Provide the (x, y) coordinate of the cell's center where the given text is located.  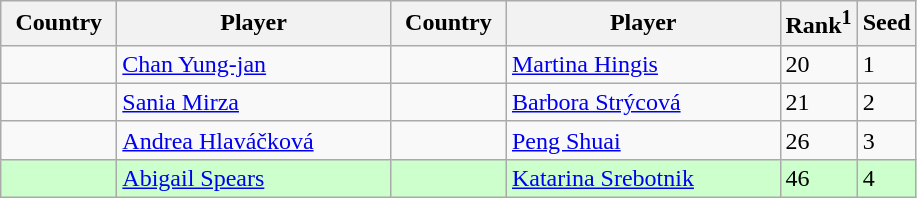
Sania Mirza (254, 102)
Andrea Hlaváčková (254, 140)
4 (886, 178)
Seed (886, 24)
3 (886, 140)
Martina Hingis (643, 64)
2 (886, 102)
1 (886, 64)
Barbora Strýcová (643, 102)
Katarina Srebotnik (643, 178)
Rank1 (818, 24)
Peng Shuai (643, 140)
21 (818, 102)
46 (818, 178)
Chan Yung-jan (254, 64)
26 (818, 140)
Abigail Spears (254, 178)
20 (818, 64)
